From the cell containing the given text, extract its center point as (X, Y) coordinate. 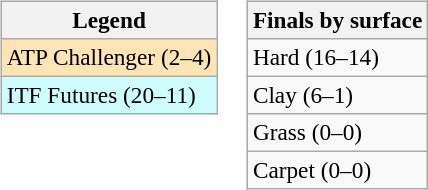
Finals by surface (337, 20)
Carpet (0–0) (337, 171)
ATP Challenger (2–4) (108, 57)
ITF Futures (20–11) (108, 95)
Grass (0–0) (337, 133)
Clay (6–1) (337, 95)
Hard (16–14) (337, 57)
Legend (108, 20)
